Identify which cell holds the provided text, then report its [x, y] central coordinate. 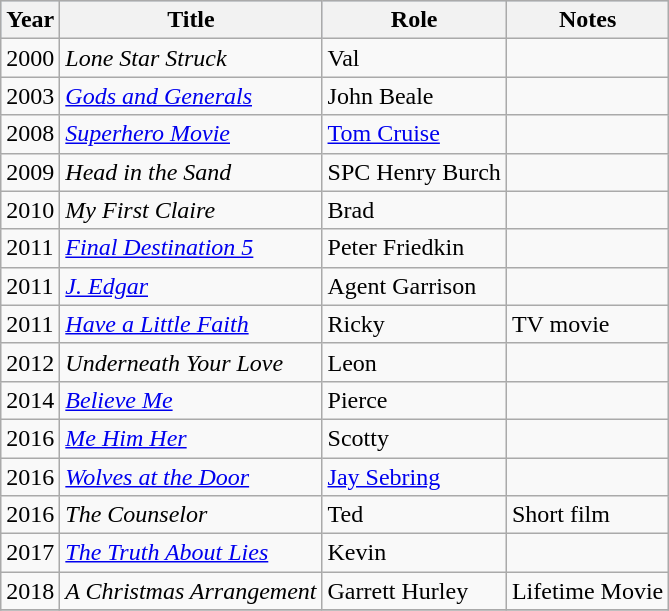
Val [414, 58]
2012 [30, 362]
2018 [30, 591]
Lone Star Struck [191, 58]
John Beale [414, 96]
The Counselor [191, 515]
2017 [30, 553]
Peter Friedkin [414, 248]
Believe Me [191, 400]
2014 [30, 400]
Garrett Hurley [414, 591]
Final Destination 5 [191, 248]
Superhero Movie [191, 134]
Notes [587, 20]
TV movie [587, 324]
Wolves at the Door [191, 477]
2010 [30, 210]
Year [30, 20]
My First Claire [191, 210]
2009 [30, 172]
Scotty [414, 438]
Pierce [414, 400]
SPC Henry Burch [414, 172]
Title [191, 20]
Head in the Sand [191, 172]
Tom Cruise [414, 134]
The Truth About Lies [191, 553]
Have a Little Faith [191, 324]
A Christmas Arrangement [191, 591]
Leon [414, 362]
Short film [587, 515]
Jay Sebring [414, 477]
Gods and Generals [191, 96]
J. Edgar [191, 286]
Agent Garrison [414, 286]
Me Him Her [191, 438]
2008 [30, 134]
Ricky [414, 324]
2003 [30, 96]
Underneath Your Love [191, 362]
Lifetime Movie [587, 591]
Kevin [414, 553]
Role [414, 20]
2000 [30, 58]
Brad [414, 210]
Ted [414, 515]
